Scan for the cell matching the given text and deliver its (x, y) coordinate at center. 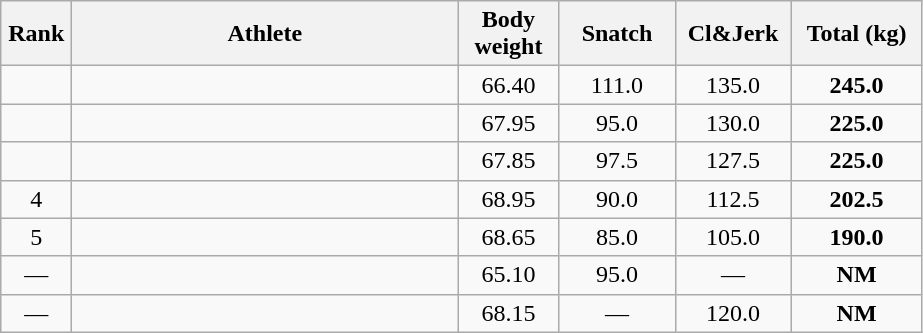
68.15 (508, 313)
67.95 (508, 123)
65.10 (508, 275)
85.0 (617, 237)
127.5 (733, 161)
120.0 (733, 313)
Rank (36, 34)
4 (36, 199)
Cl&Jerk (733, 34)
112.5 (733, 199)
68.65 (508, 237)
202.5 (856, 199)
Snatch (617, 34)
5 (36, 237)
66.40 (508, 85)
67.85 (508, 161)
97.5 (617, 161)
Body weight (508, 34)
Total (kg) (856, 34)
68.95 (508, 199)
90.0 (617, 199)
111.0 (617, 85)
105.0 (733, 237)
Athlete (265, 34)
245.0 (856, 85)
190.0 (856, 237)
130.0 (733, 123)
135.0 (733, 85)
